Search for the cell housing the specified text and yield its [x, y] center coordinate. 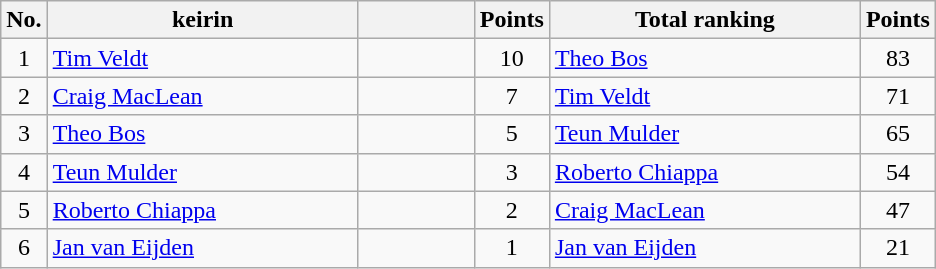
21 [898, 248]
Total ranking [704, 20]
47 [898, 210]
6 [24, 248]
83 [898, 58]
54 [898, 172]
71 [898, 96]
65 [898, 134]
7 [512, 96]
4 [24, 172]
No. [24, 20]
10 [512, 58]
keirin [202, 20]
